For the text-containing cell, return its midpoint in [X, Y] coordinate format. 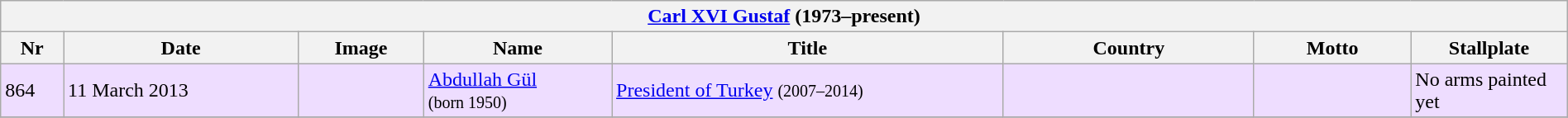
No arms painted yet [1489, 91]
Image [361, 48]
Stallplate [1489, 48]
President of Turkey (2007–2014) [808, 91]
Country [1128, 48]
Name [518, 48]
Title [808, 48]
Date [181, 48]
Carl XVI Gustaf (1973–present) [784, 17]
864 [32, 91]
Nr [32, 48]
11 March 2013 [181, 91]
Abdullah Gül(born 1950) [518, 91]
Motto [1331, 48]
